Determine the (x, y) coordinate at the center of the cell enclosing the given text.  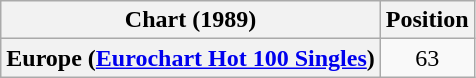
Position (427, 20)
Europe (Eurochart Hot 100 Singles) (191, 58)
Chart (1989) (191, 20)
63 (427, 58)
